Determine the [x, y] coordinate at the center of the cell enclosing the given text.  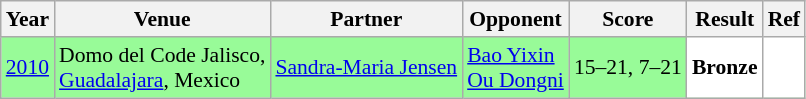
Partner [366, 19]
Bao Yixin Ou Dongni [516, 68]
Domo del Code Jalisco,Guadalajara, Mexico [162, 68]
2010 [28, 68]
Score [628, 19]
Sandra-Maria Jensen [366, 68]
Venue [162, 19]
15–21, 7–21 [628, 68]
Bronze [725, 68]
Ref [784, 19]
Opponent [516, 19]
Result [725, 19]
Year [28, 19]
